For the text-containing cell, return its midpoint in [X, Y] coordinate format. 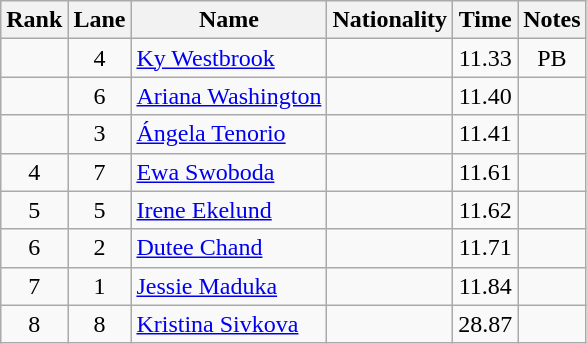
11.40 [486, 96]
Lane [100, 20]
Ewa Swoboda [229, 172]
Kristina Sivkova [229, 324]
Dutee Chand [229, 248]
11.61 [486, 172]
Ángela Tenorio [229, 134]
Notes [552, 20]
Nationality [390, 20]
Time [486, 20]
PB [552, 58]
Ariana Washington [229, 96]
11.84 [486, 286]
Irene Ekelund [229, 210]
Rank [34, 20]
3 [100, 134]
11.41 [486, 134]
11.33 [486, 58]
Ky Westbrook [229, 58]
1 [100, 286]
28.87 [486, 324]
11.62 [486, 210]
Jessie Maduka [229, 286]
11.71 [486, 248]
Name [229, 20]
2 [100, 248]
